Detect which cell encompasses the target text, then output its [X, Y] center coordinate. 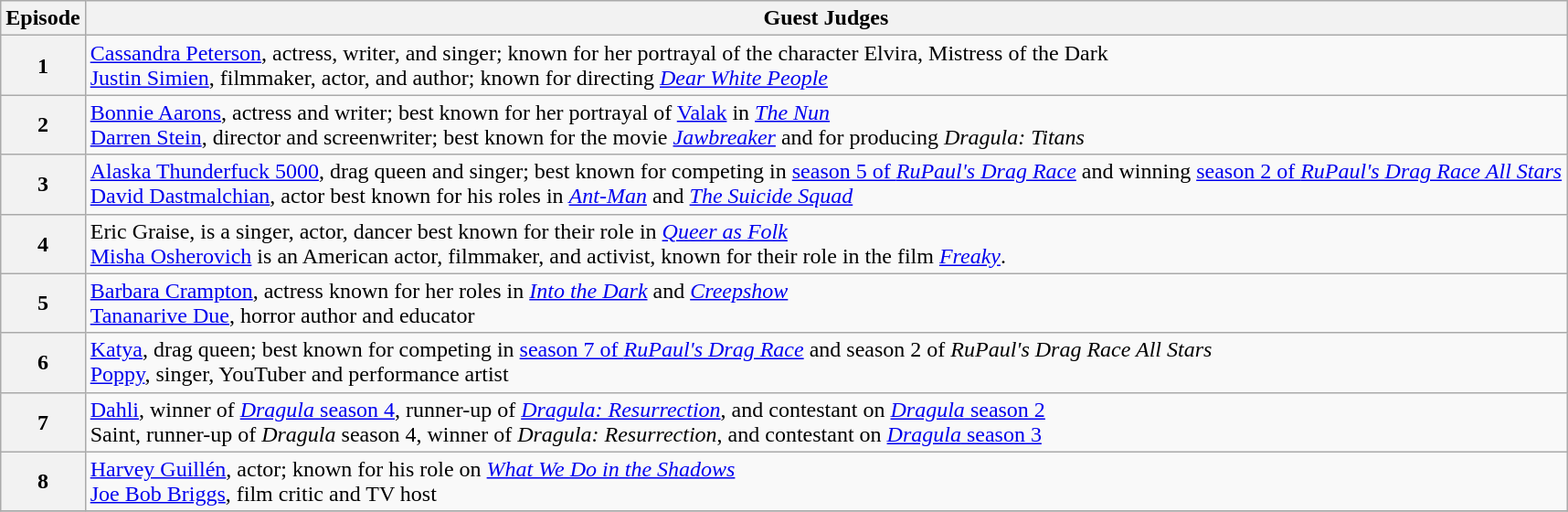
6 [43, 362]
1 [43, 66]
5 [43, 304]
2 [43, 124]
7 [43, 422]
Episode [43, 18]
Harvey Guillén, actor; known for his role on What We Do in the Shadows Joe Bob Briggs, film critic and TV host [826, 481]
4 [43, 243]
Barbara Crampton, actress known for her roles in Into the Dark and CreepshowTananarive Due, horror author and educator [826, 304]
8 [43, 481]
Guest Judges [826, 18]
3 [43, 185]
